Provide the (x, y) coordinate of the cell's center where the given text is located.  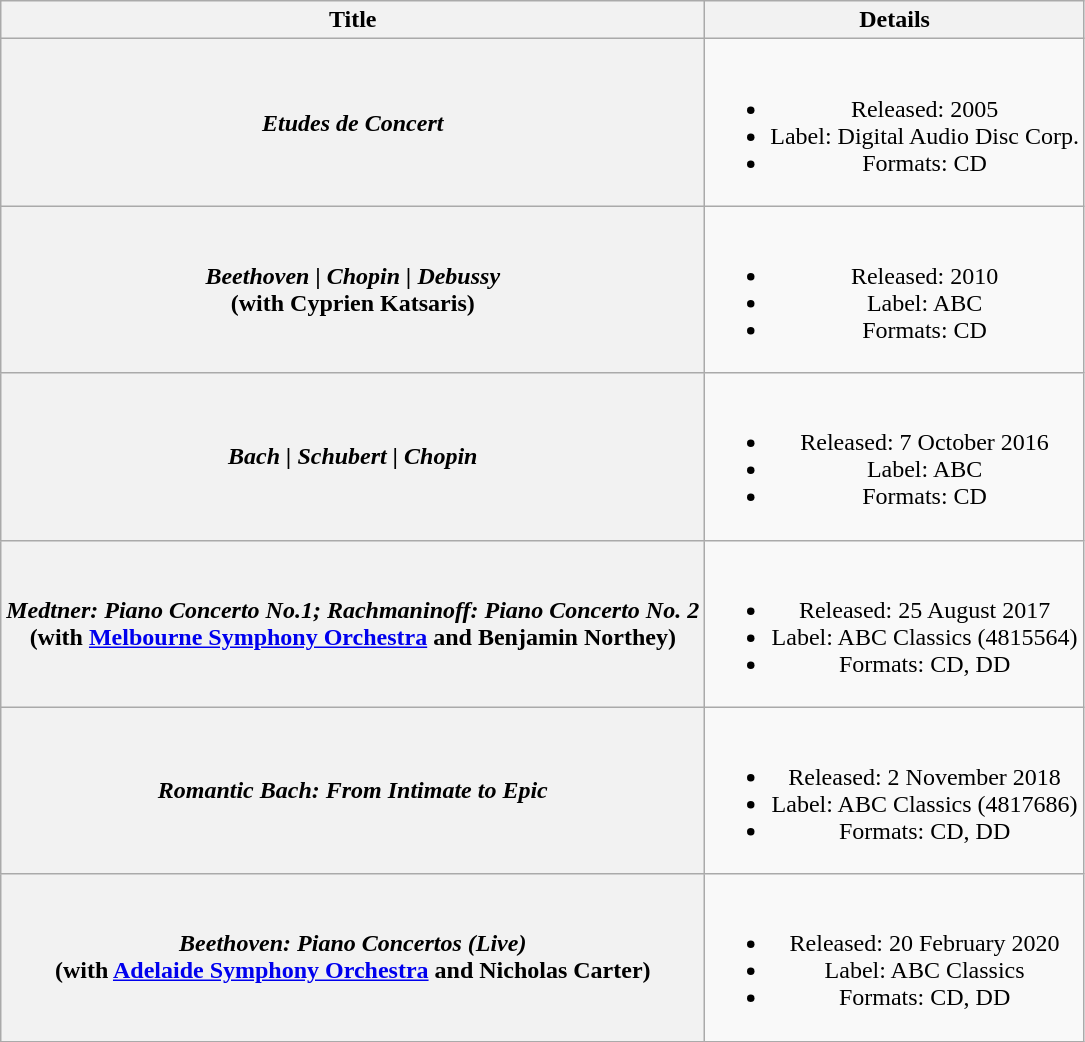
Bach | Schubert | Chopin (353, 456)
Released: 7 October 2016Label: ABCFormats: CD (895, 456)
Beethoven: Piano Concertos (Live) (with Adelaide Symphony Orchestra and Nicholas Carter) (353, 958)
Released: 2010Label: ABCFormats: CD (895, 290)
Released: 25 August 2017Label: ABC Classics (4815564)Formats: CD, DD (895, 624)
Title (353, 20)
Released: 2005Label: Digital Audio Disc Corp.Formats: CD (895, 122)
Medtner: Piano Concerto No.1; Rachmaninoff: Piano Concerto No. 2 (with Melbourne Symphony Orchestra and Benjamin Northey) (353, 624)
Romantic Bach: From Intimate to Epic (353, 790)
Beethoven | Chopin | Debussy (with Cyprien Katsaris) (353, 290)
Released: 20 February 2020Label: ABC ClassicsFormats: CD, DD (895, 958)
Etudes de Concert (353, 122)
Released: 2 November 2018Label: ABC Classics (4817686)Formats: CD, DD (895, 790)
Details (895, 20)
